Determine the (X, Y) coordinate at the center of the cell enclosing the given text.  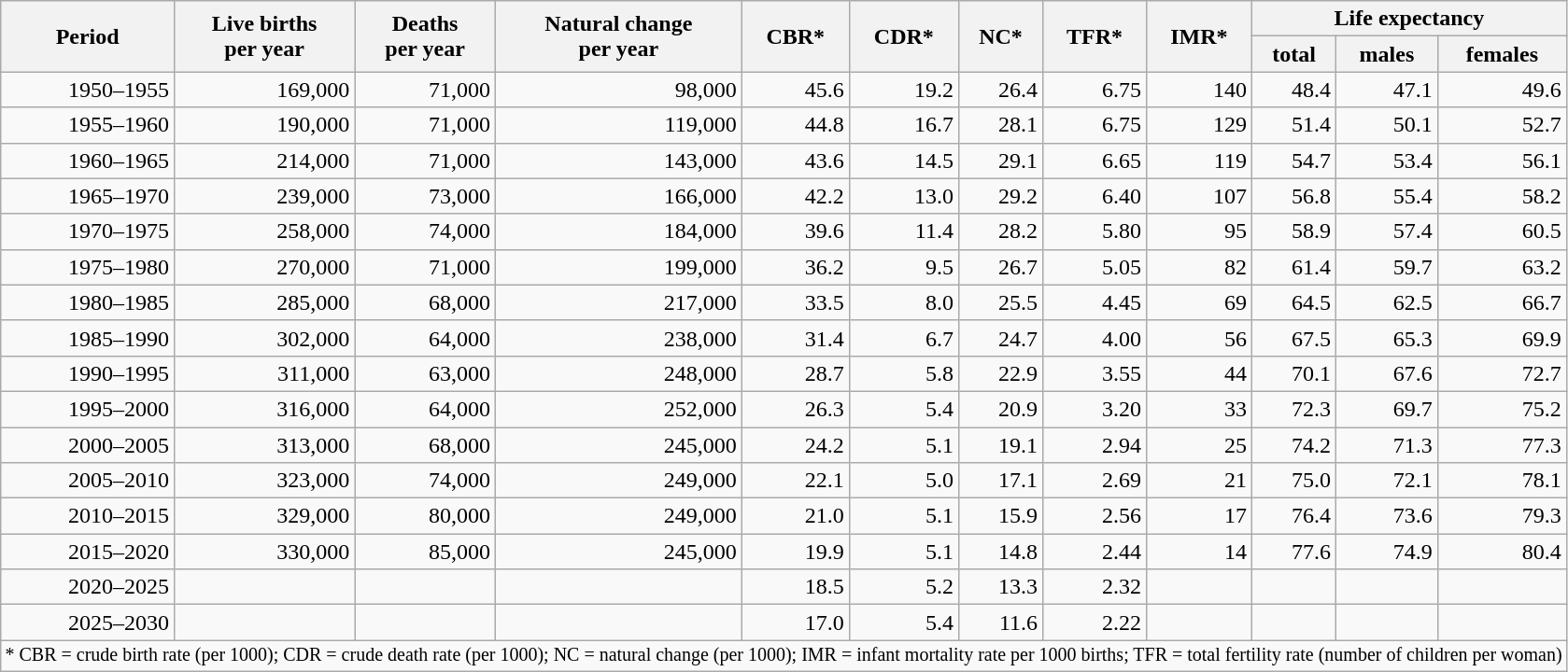
1960–1965 (88, 161)
80,000 (426, 516)
19.2 (904, 90)
61.4 (1293, 267)
2005–2010 (88, 481)
33 (1199, 409)
166,000 (618, 196)
28.7 (796, 373)
51.4 (1293, 125)
330,000 (265, 552)
13.3 (1000, 587)
Period (88, 36)
129 (1199, 125)
IMR* (1199, 36)
107 (1199, 196)
285,000 (265, 302)
8.0 (904, 302)
70.1 (1293, 373)
64.5 (1293, 302)
6.65 (1095, 161)
2.56 (1095, 516)
1985–1990 (88, 338)
1965–1970 (88, 196)
29.1 (1000, 161)
75.2 (1502, 409)
14.5 (904, 161)
males (1388, 54)
21 (1199, 481)
311,000 (265, 373)
329,000 (265, 516)
73,000 (426, 196)
48.4 (1293, 90)
140 (1199, 90)
199,000 (618, 267)
19.9 (796, 552)
44.8 (796, 125)
67.5 (1293, 338)
2.69 (1095, 481)
58.2 (1502, 196)
1980–1985 (88, 302)
2015–2020 (88, 552)
5.0 (904, 481)
252,000 (618, 409)
302,000 (265, 338)
63,000 (426, 373)
258,000 (265, 231)
Natural changeper year (618, 36)
248,000 (618, 373)
78.1 (1502, 481)
22.9 (1000, 373)
239,000 (265, 196)
6.7 (904, 338)
56 (1199, 338)
6.40 (1095, 196)
1970–1975 (88, 231)
77.3 (1502, 445)
17.1 (1000, 481)
1995–2000 (88, 409)
21.0 (796, 516)
19.1 (1000, 445)
72.1 (1388, 481)
11.4 (904, 231)
169,000 (265, 90)
143,000 (618, 161)
323,000 (265, 481)
1950–1955 (88, 90)
2.32 (1095, 587)
217,000 (618, 302)
69.7 (1388, 409)
4.00 (1095, 338)
16.7 (904, 125)
20.9 (1000, 409)
24.2 (796, 445)
44 (1199, 373)
3.20 (1095, 409)
26.3 (796, 409)
females (1502, 54)
62.5 (1388, 302)
5.80 (1095, 231)
39.6 (796, 231)
25.5 (1000, 302)
22.1 (796, 481)
238,000 (618, 338)
3.55 (1095, 373)
119 (1199, 161)
50.1 (1388, 125)
17 (1199, 516)
190,000 (265, 125)
24.7 (1000, 338)
74.9 (1388, 552)
56.1 (1502, 161)
72.7 (1502, 373)
71.3 (1388, 445)
67.6 (1388, 373)
55.4 (1388, 196)
15.9 (1000, 516)
72.3 (1293, 409)
total (1293, 54)
76.4 (1293, 516)
95 (1199, 231)
18.5 (796, 587)
82 (1199, 267)
Live birthsper year (265, 36)
2.22 (1095, 623)
52.7 (1502, 125)
58.9 (1293, 231)
57.4 (1388, 231)
Life expectancy (1408, 19)
5.05 (1095, 267)
316,000 (265, 409)
11.6 (1000, 623)
28.2 (1000, 231)
4.45 (1095, 302)
119,000 (618, 125)
85,000 (426, 552)
CBR* (796, 36)
66.7 (1502, 302)
33.5 (796, 302)
313,000 (265, 445)
65.3 (1388, 338)
53.4 (1388, 161)
2020–2025 (88, 587)
28.1 (1000, 125)
59.7 (1388, 267)
26.4 (1000, 90)
56.8 (1293, 196)
270,000 (265, 267)
69.9 (1502, 338)
31.4 (796, 338)
25 (1199, 445)
43.6 (796, 161)
26.7 (1000, 267)
214,000 (265, 161)
80.4 (1502, 552)
79.3 (1502, 516)
9.5 (904, 267)
54.7 (1293, 161)
1975–1980 (88, 267)
2.44 (1095, 552)
49.6 (1502, 90)
1955–1960 (88, 125)
14 (1199, 552)
TFR* (1095, 36)
17.0 (796, 623)
CDR* (904, 36)
184,000 (618, 231)
60.5 (1502, 231)
29.2 (1000, 196)
2010–2015 (88, 516)
98,000 (618, 90)
73.6 (1388, 516)
2000–2005 (88, 445)
36.2 (796, 267)
74.2 (1293, 445)
42.2 (796, 196)
14.8 (1000, 552)
5.2 (904, 587)
2.94 (1095, 445)
63.2 (1502, 267)
Deathsper year (426, 36)
47.1 (1388, 90)
13.0 (904, 196)
NC* (1000, 36)
69 (1199, 302)
1990–1995 (88, 373)
5.8 (904, 373)
2025–2030 (88, 623)
75.0 (1293, 481)
45.6 (796, 90)
77.6 (1293, 552)
